For the text-containing cell, return its midpoint in [X, Y] coordinate format. 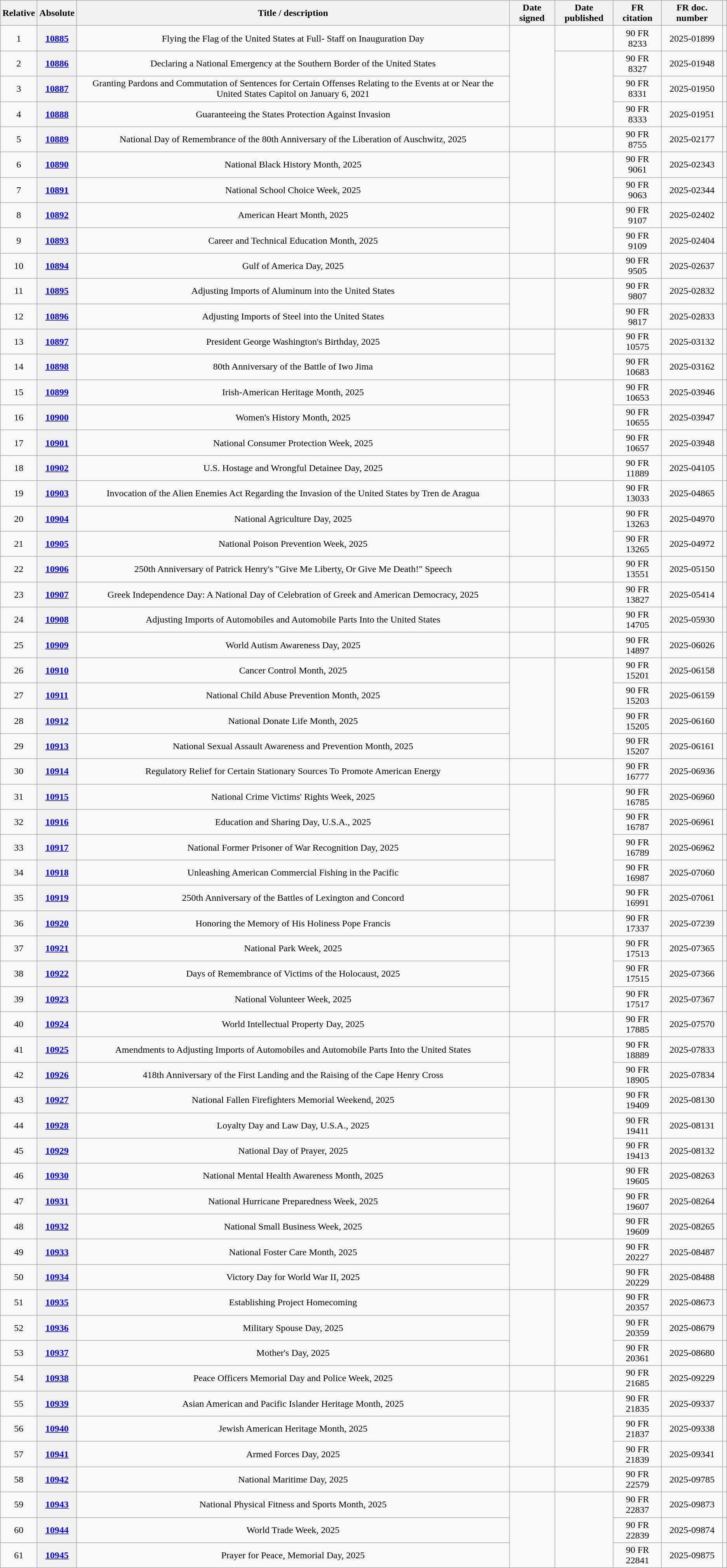
90 FR 16991 [637, 898]
2025-09873 [692, 1505]
10921 [57, 948]
59 [19, 1505]
46 [19, 1176]
Victory Day for World War II, 2025 [293, 1277]
90 FR 10657 [637, 443]
10943 [57, 1505]
2025-03946 [692, 392]
10913 [57, 746]
2025-07061 [692, 898]
60 [19, 1530]
National Park Week, 2025 [293, 948]
10932 [57, 1226]
37 [19, 948]
2025-06960 [692, 797]
90 FR 20357 [637, 1303]
25 [19, 645]
27 [19, 696]
2025-01899 [692, 38]
53 [19, 1353]
90 FR 9817 [637, 316]
10923 [57, 999]
90 FR 13263 [637, 518]
National Day of Prayer, 2025 [293, 1151]
41 [19, 1049]
5 [19, 139]
17 [19, 443]
Peace Officers Memorial Day and Police Week, 2025 [293, 1378]
10942 [57, 1479]
55 [19, 1404]
World Trade Week, 2025 [293, 1530]
90 FR 19413 [637, 1151]
10917 [57, 847]
90 FR 17517 [637, 999]
Date published [584, 13]
90 FR 13033 [637, 494]
90 FR 9505 [637, 266]
90 FR 20229 [637, 1277]
90 FR 13827 [637, 595]
10941 [57, 1454]
10894 [57, 266]
2025-06962 [692, 847]
2025-08131 [692, 1125]
90 FR 10655 [637, 417]
2025-09874 [692, 1530]
51 [19, 1303]
90 FR 17337 [637, 923]
90 FR 14705 [637, 619]
Irish-American Heritage Month, 2025 [293, 392]
58 [19, 1479]
10912 [57, 720]
11 [19, 291]
2025-07239 [692, 923]
2 [19, 64]
2025-08673 [692, 1303]
10929 [57, 1151]
30 [19, 772]
90 FR 20361 [637, 1353]
61 [19, 1555]
Unleashing American Commercial Fishing in the Pacific [293, 873]
2025-02832 [692, 291]
2025-09785 [692, 1479]
National Consumer Protection Week, 2025 [293, 443]
Education and Sharing Day, U.S.A., 2025 [293, 822]
Greek Independence Day: A National Day of Celebration of Greek and American Democracy, 2025 [293, 595]
2025-08264 [692, 1202]
90 FR 18905 [637, 1075]
16 [19, 417]
National Crime Victims' Rights Week, 2025 [293, 797]
National Day of Remembrance of the 80th Anniversary of the Liberation of Auschwitz, 2025 [293, 139]
90 FR 19607 [637, 1202]
19 [19, 494]
34 [19, 873]
45 [19, 1151]
Adjusting Imports of Automobiles and Automobile Parts Into the United States [293, 619]
Amendments to Adjusting Imports of Automobiles and Automobile Parts Into the United States [293, 1049]
90 FR 9807 [637, 291]
10944 [57, 1530]
32 [19, 822]
National Poison Prevention Week, 2025 [293, 544]
90 FR 9107 [637, 215]
10898 [57, 367]
90 FR 22841 [637, 1555]
10933 [57, 1252]
10902 [57, 468]
2025-03162 [692, 367]
2025-08488 [692, 1277]
90 FR 15205 [637, 720]
Absolute [57, 13]
2025-01951 [692, 114]
2025-09341 [692, 1454]
2025-06161 [692, 746]
10924 [57, 1024]
42 [19, 1075]
90 FR 20359 [637, 1327]
2025-02343 [692, 165]
90 FR 22579 [637, 1479]
2025-02637 [692, 266]
Adjusting Imports of Aluminum into the United States [293, 291]
2025-07570 [692, 1024]
10914 [57, 772]
10885 [57, 38]
10916 [57, 822]
10940 [57, 1428]
56 [19, 1428]
10899 [57, 392]
10927 [57, 1100]
2025-09229 [692, 1378]
1 [19, 38]
90 FR 16987 [637, 873]
President George Washington's Birthday, 2025 [293, 342]
2025-03132 [692, 342]
90 FR 19605 [637, 1176]
10945 [57, 1555]
2025-09337 [692, 1404]
2025-05150 [692, 569]
10 [19, 266]
Relative [19, 13]
38 [19, 974]
National Child Abuse Prevention Month, 2025 [293, 696]
Jewish American Heritage Month, 2025 [293, 1428]
2025-04105 [692, 468]
2025-01950 [692, 89]
90 FR 22837 [637, 1505]
250th Anniversary of the Battles of Lexington and Concord [293, 898]
90 FR 21837 [637, 1428]
Prayer for Peace, Memorial Day, 2025 [293, 1555]
90 FR 19409 [637, 1100]
10904 [57, 518]
2025-07833 [692, 1049]
24 [19, 619]
10900 [57, 417]
90 FR 9063 [637, 190]
90 FR 13265 [637, 544]
48 [19, 1226]
10911 [57, 696]
2025-08263 [692, 1176]
10887 [57, 89]
28 [19, 720]
6 [19, 165]
10922 [57, 974]
29 [19, 746]
90 FR 8333 [637, 114]
36 [19, 923]
90 FR 21685 [637, 1378]
10909 [57, 645]
90 FR 9061 [637, 165]
Flying the Flag of the United States at Full- Staff on Inauguration Day [293, 38]
2025-02177 [692, 139]
2025-02833 [692, 316]
2025-02404 [692, 240]
World Autism Awareness Day, 2025 [293, 645]
10939 [57, 1404]
10891 [57, 190]
90 FR 16785 [637, 797]
31 [19, 797]
National Foster Care Month, 2025 [293, 1252]
9 [19, 240]
10907 [57, 595]
2025-09875 [692, 1555]
90 FR 8331 [637, 89]
Women's History Month, 2025 [293, 417]
10928 [57, 1125]
10908 [57, 619]
2025-06158 [692, 670]
90 FR 8327 [637, 64]
2025-07365 [692, 948]
National Agriculture Day, 2025 [293, 518]
U.S. Hostage and Wrongful Detainee Day, 2025 [293, 468]
FR doc. number [692, 13]
15 [19, 392]
2025-05930 [692, 619]
10918 [57, 873]
90 FR 20227 [637, 1252]
National Former Prisoner of War Recognition Day, 2025 [293, 847]
2025-06961 [692, 822]
10925 [57, 1049]
90 FR 19609 [637, 1226]
Career and Technical Education Month, 2025 [293, 240]
2025-06159 [692, 696]
90 FR 10683 [637, 367]
10888 [57, 114]
90 FR 9109 [637, 240]
National Hurricane Preparedness Week, 2025 [293, 1202]
2025-08132 [692, 1151]
Title / description [293, 13]
90 FR 10575 [637, 342]
10937 [57, 1353]
21 [19, 544]
90 FR 17885 [637, 1024]
Loyalty Day and Law Day, U.S.A., 2025 [293, 1125]
National Physical Fitness and Sports Month, 2025 [293, 1505]
35 [19, 898]
40 [19, 1024]
33 [19, 847]
National Donate Life Month, 2025 [293, 720]
Mother's Day, 2025 [293, 1353]
18 [19, 468]
2025-07834 [692, 1075]
2025-04972 [692, 544]
90 FR 17513 [637, 948]
2025-08130 [692, 1100]
National Fallen Firefighters Memorial Weekend, 2025 [293, 1100]
10895 [57, 291]
10903 [57, 494]
10886 [57, 64]
47 [19, 1202]
10919 [57, 898]
2025-08680 [692, 1353]
90 FR 16777 [637, 772]
12 [19, 316]
10935 [57, 1303]
7 [19, 190]
10936 [57, 1327]
8 [19, 215]
90 FR 21839 [637, 1454]
10920 [57, 923]
44 [19, 1125]
90 FR 21835 [637, 1404]
FR citation [637, 13]
20 [19, 518]
10926 [57, 1075]
10892 [57, 215]
50 [19, 1277]
2025-01948 [692, 64]
90 FR 19411 [637, 1125]
43 [19, 1100]
90 FR 10653 [637, 392]
22 [19, 569]
2025-05414 [692, 595]
26 [19, 670]
Cancer Control Month, 2025 [293, 670]
American Heart Month, 2025 [293, 215]
Military Spouse Day, 2025 [293, 1327]
Invocation of the Alien Enemies Act Regarding the Invasion of the United States by Tren de Aragua [293, 494]
4 [19, 114]
2025-08265 [692, 1226]
90 FR 15207 [637, 746]
2025-07366 [692, 974]
Honoring the Memory of His Holiness Pope Francis [293, 923]
250th Anniversary of Patrick Henry's "Give Me Liberty, Or Give Me Death!" Speech [293, 569]
49 [19, 1252]
39 [19, 999]
10931 [57, 1202]
2025-02402 [692, 215]
2025-04970 [692, 518]
2025-06160 [692, 720]
10901 [57, 443]
2025-03947 [692, 417]
Regulatory Relief for Certain Stationary Sources To Promote American Energy [293, 772]
National Mental Health Awareness Month, 2025 [293, 1176]
2025-03948 [692, 443]
National Small Business Week, 2025 [293, 1226]
2025-08679 [692, 1327]
2025-09338 [692, 1428]
2025-04865 [692, 494]
10889 [57, 139]
Days of Remembrance of Victims of the Holocaust, 2025 [293, 974]
3 [19, 89]
90 FR 14897 [637, 645]
14 [19, 367]
90 FR 8233 [637, 38]
57 [19, 1454]
Declaring a National Emergency at the Southern Border of the United States [293, 64]
90 FR 15203 [637, 696]
10893 [57, 240]
10890 [57, 165]
10915 [57, 797]
2025-07367 [692, 999]
Date signed [532, 13]
90 FR 16787 [637, 822]
Establishing Project Homecoming [293, 1303]
2025-06026 [692, 645]
World Intellectual Property Day, 2025 [293, 1024]
Gulf of America Day, 2025 [293, 266]
10906 [57, 569]
Armed Forces Day, 2025 [293, 1454]
10910 [57, 670]
10905 [57, 544]
National Sexual Assault Awareness and Prevention Month, 2025 [293, 746]
Adjusting Imports of Steel into the United States [293, 316]
National Maritime Day, 2025 [293, 1479]
10930 [57, 1176]
90 FR 18889 [637, 1049]
10938 [57, 1378]
Guaranteeing the States Protection Against Invasion [293, 114]
2025-06936 [692, 772]
Asian American and Pacific Islander Heritage Month, 2025 [293, 1404]
90 FR 11889 [637, 468]
National Black History Month, 2025 [293, 165]
National School Choice Week, 2025 [293, 190]
23 [19, 595]
54 [19, 1378]
13 [19, 342]
National Volunteer Week, 2025 [293, 999]
10897 [57, 342]
90 FR 16789 [637, 847]
2025-02344 [692, 190]
90 FR 15201 [637, 670]
2025-08487 [692, 1252]
10896 [57, 316]
52 [19, 1327]
90 FR 22839 [637, 1530]
2025-07060 [692, 873]
80th Anniversary of the Battle of Iwo Jima [293, 367]
Granting Pardons and Commutation of Sentences for Certain Offenses Relating to the Events at or Near the United States Capitol on January 6, 2021 [293, 89]
90 FR 13551 [637, 569]
418th Anniversary of the First Landing and the Raising of the Cape Henry Cross [293, 1075]
90 FR 8755 [637, 139]
10934 [57, 1277]
90 FR 17515 [637, 974]
